Find where the given text appears and provide that cell's center as (X, Y) coordinate. 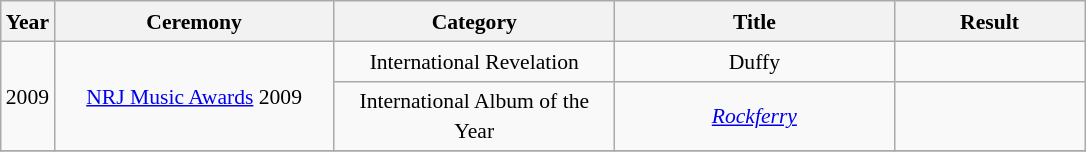
International Revelation (474, 61)
Rockferry (754, 116)
Ceremony (194, 21)
Result (989, 21)
Year (28, 21)
NRJ Music Awards 2009 (194, 96)
International Album of the Year (474, 116)
Category (474, 21)
2009 (28, 96)
Duffy (754, 61)
Title (754, 21)
